For the text-containing cell, return its midpoint in [X, Y] coordinate format. 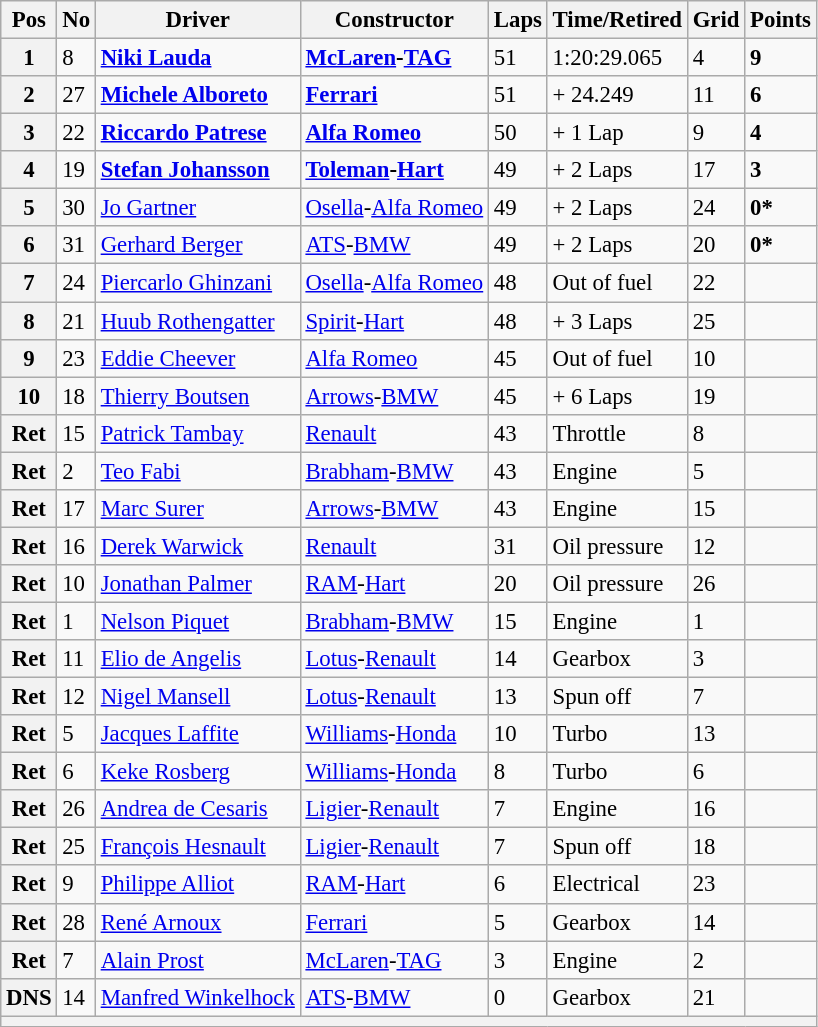
Teo Fabi [198, 471]
Electrical [617, 885]
Pos [29, 20]
Eddie Cheever [198, 358]
30 [76, 208]
Jacques Laffite [198, 734]
DNS [29, 997]
Patrick Tambay [198, 433]
Huub Rothengatter [198, 321]
Niki Lauda [198, 58]
Spirit-Hart [394, 321]
Derek Warwick [198, 546]
Laps [518, 20]
Toleman-Hart [394, 170]
Throttle [617, 433]
Thierry Boutsen [198, 396]
27 [76, 95]
Stefan Johansson [198, 170]
Constructor [394, 20]
No [76, 20]
+ 6 Laps [617, 396]
Grid [716, 20]
Piercarlo Ghinzani [198, 283]
Keke Rosberg [198, 772]
Philippe Alliot [198, 885]
Elio de Angelis [198, 659]
0 [518, 997]
Alain Prost [198, 960]
Riccardo Patrese [198, 133]
Jonathan Palmer [198, 584]
28 [76, 922]
+ 1 Lap [617, 133]
Marc Surer [198, 509]
Nigel Mansell [198, 697]
Nelson Piquet [198, 621]
Andrea de Cesaris [198, 809]
René Arnoux [198, 922]
Driver [198, 20]
Time/Retired [617, 20]
+ 24.249 [617, 95]
Gerhard Berger [198, 245]
50 [518, 133]
Points [780, 20]
Jo Gartner [198, 208]
+ 3 Laps [617, 321]
Michele Alboreto [198, 95]
1:20:29.065 [617, 58]
François Hesnault [198, 847]
Manfred Winkelhock [198, 997]
